Extract the [x, y] coordinate from the center of the cell holding the provided text.  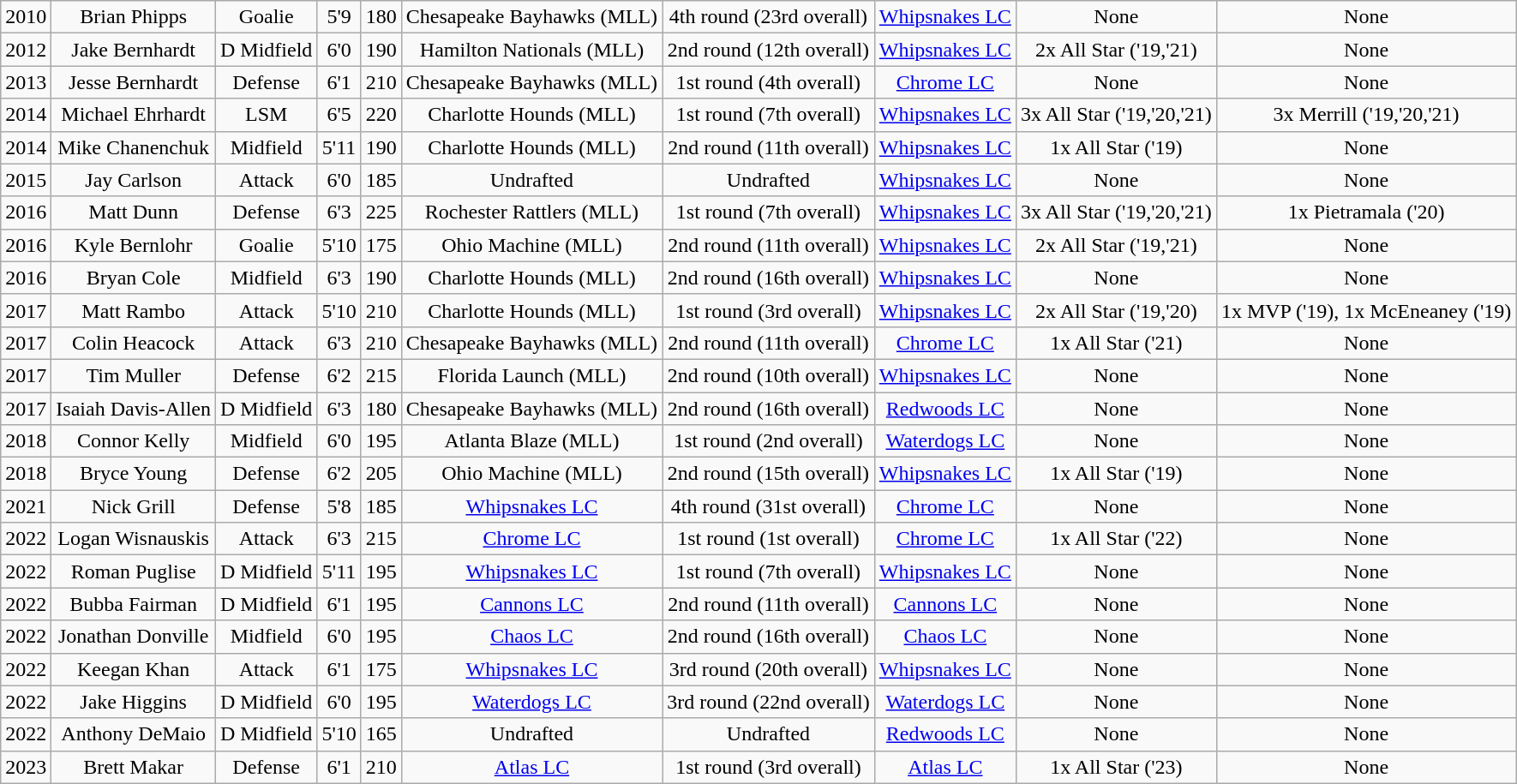
3rd round (20th overall) [769, 669]
1st round (4th overall) [769, 82]
Atlanta Blaze (MLL) [531, 441]
Connor Kelly [134, 441]
Florida Launch (MLL) [531, 375]
Jonathan Donville [134, 637]
2nd round (15th overall) [769, 474]
Bryan Cole [134, 278]
Matt Rambo [134, 310]
Michael Ehrhardt [134, 115]
5'8 [339, 506]
5'9 [339, 17]
Jake Bernhardt [134, 50]
2x All Star ('19,'20) [1116, 310]
1st round (2nd overall) [769, 441]
Hamilton Nationals (MLL) [531, 50]
Anthony DeMaio [134, 734]
Tim Muller [134, 375]
1x All Star ('22) [1116, 539]
Bubba Fairman [134, 604]
Mike Chanenchuk [134, 147]
205 [381, 474]
Kyle Bernlohr [134, 245]
2010 [26, 17]
Keegan Khan [134, 669]
2nd round (10th overall) [769, 375]
2023 [26, 767]
Isaiah Davis-Allen [134, 409]
Bryce Young [134, 474]
Jay Carlson [134, 180]
Colin Heacock [134, 343]
1x All Star ('21) [1116, 343]
Matt Dunn [134, 212]
Nick Grill [134, 506]
Brian Phipps [134, 17]
2021 [26, 506]
4th round (31st overall) [769, 506]
2015 [26, 180]
LSM [266, 115]
Rochester Rattlers (MLL) [531, 212]
6'5 [339, 115]
2012 [26, 50]
1x Pietramala ('20) [1366, 212]
1x MVP ('19), 1x McEneaney ('19) [1366, 310]
225 [381, 212]
2013 [26, 82]
3x Merrill ('19,'20,'21) [1366, 115]
Jake Higgins [134, 702]
Jesse Bernhardt [134, 82]
1st round (1st overall) [769, 539]
3rd round (22nd overall) [769, 702]
Roman Puglise [134, 572]
Brett Makar [134, 767]
Logan Wisnauskis [134, 539]
2nd round (12th overall) [769, 50]
1x All Star ('23) [1116, 767]
4th round (23rd overall) [769, 17]
165 [381, 734]
220 [381, 115]
